Identify which cell holds the provided text, then report its [x, y] central coordinate. 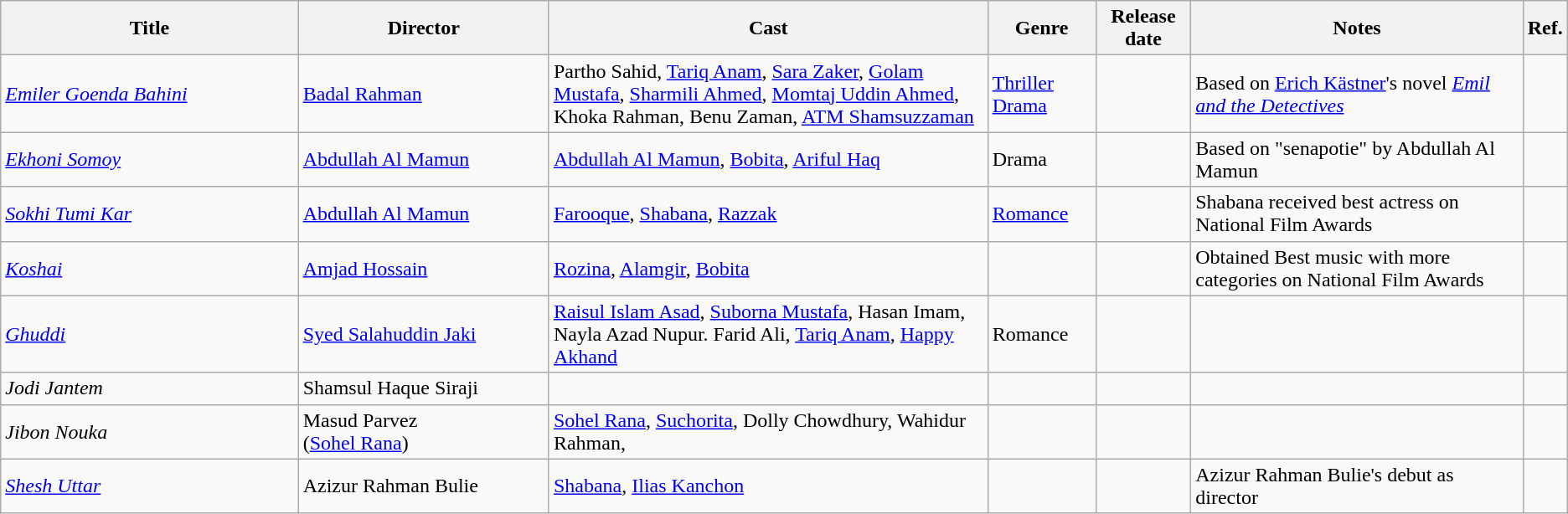
Raisul Islam Asad, Suborna Mustafa, Hasan Imam, Nayla Azad Nupur. Farid Ali, Tariq Anam, Happy Akhand [768, 334]
Shamsul Haque Siraji [424, 388]
Shabana received best actress on National Film Awards [1357, 214]
Shesh Uttar [149, 486]
Director [424, 28]
Based on "senapotie" by Abdullah Al Mamun [1357, 159]
Ekhoni Somoy [149, 159]
Emiler Goenda Bahini [149, 94]
Rozina, Alamgir, Bobita [768, 268]
Release date [1143, 28]
Amjad Hossain [424, 268]
Obtained Best music with more categories on National Film Awards [1357, 268]
Koshai [149, 268]
Thriller Drama [1042, 94]
Shabana, Ilias Kanchon [768, 486]
Title [149, 28]
Badal Rahman [424, 94]
Genre [1042, 28]
Syed Salahuddin Jaki [424, 334]
Jodi Jantem [149, 388]
Abdullah Al Mamun, Bobita, Ariful Haq [768, 159]
Notes [1357, 28]
Cast [768, 28]
Sohel Rana, Suchorita, Dolly Chowdhury, Wahidur Rahman, [768, 432]
Drama [1042, 159]
Ref. [1545, 28]
Ghuddi [149, 334]
Azizur Rahman Bulie's debut as director [1357, 486]
Partho Sahid, Tariq Anam, Sara Zaker, Golam Mustafa, Sharmili Ahmed, Momtaj Uddin Ahmed, Khoka Rahman, Benu Zaman, ATM Shamsuzzaman [768, 94]
Masud Parvez(Sohel Rana) [424, 432]
Jibon Nouka [149, 432]
Farooque, Shabana, Razzak [768, 214]
Sokhi Tumi Kar [149, 214]
Based on Erich Kästner's novel Emil and the Detectives [1357, 94]
Azizur Rahman Bulie [424, 486]
